Identify which cell holds the provided text, then report its (x, y) central coordinate. 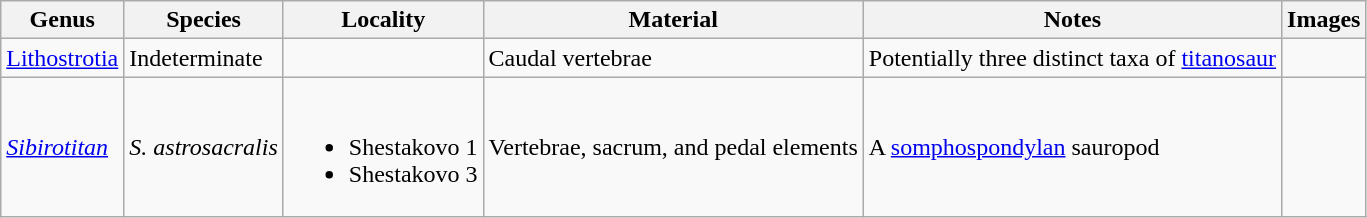
Notes (1072, 20)
A somphospondylan sauropod (1072, 147)
Caudal vertebrae (673, 58)
Images (1324, 20)
Potentially three distinct taxa of titanosaur (1072, 58)
Lithostrotia (62, 58)
Vertebrae, sacrum, and pedal elements (673, 147)
Sibirotitan (62, 147)
Locality (383, 20)
S. astrosacralis (204, 147)
Material (673, 20)
Genus (62, 20)
Species (204, 20)
Indeterminate (204, 58)
Shestakovo 1Shestakovo 3 (383, 147)
